Extract the [x, y] coordinate from the center of the cell holding the provided text.  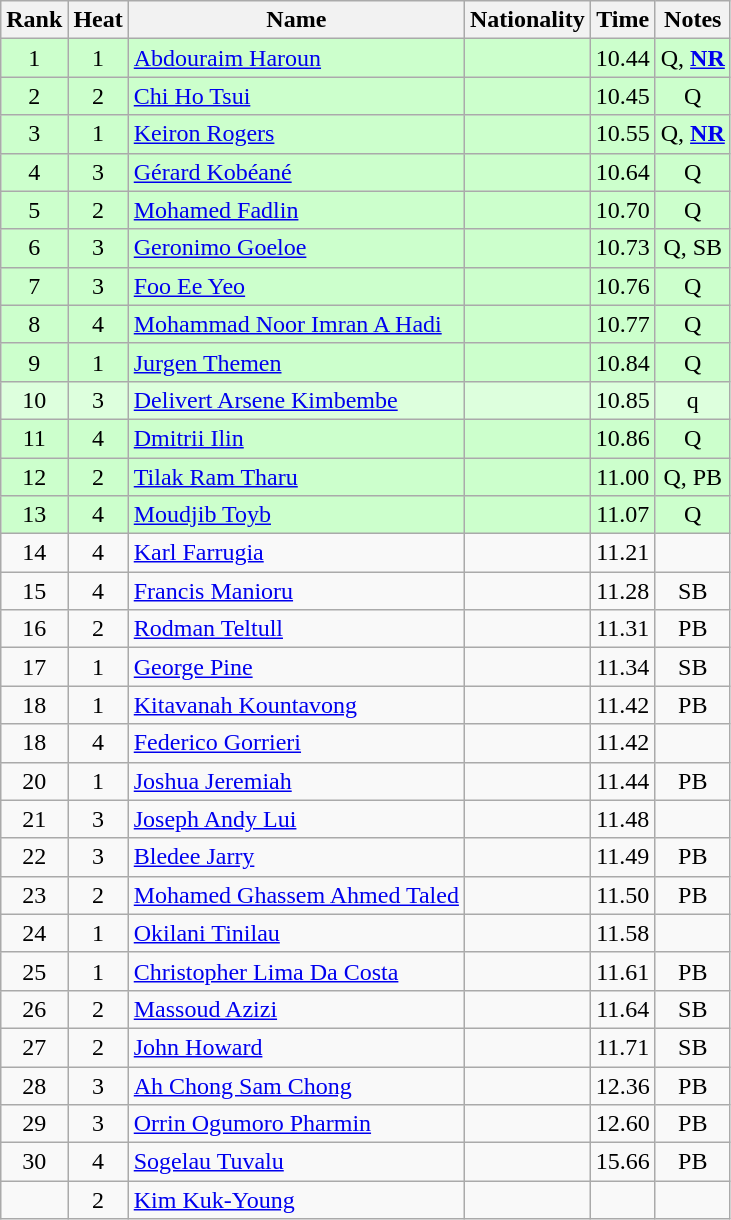
25 [34, 971]
11 [34, 438]
Rodman Teltull [296, 629]
Sogelau Tuvalu [296, 1162]
14 [34, 553]
11.34 [622, 667]
10.76 [622, 286]
Massoud Azizi [296, 1009]
Kim Kuk-Young [296, 1200]
Dmitrii Ilin [296, 438]
Francis Manioru [296, 591]
Mohamed Fadlin [296, 210]
11.48 [622, 819]
11.00 [622, 477]
John Howard [296, 1047]
10.70 [622, 210]
15.66 [622, 1162]
17 [34, 667]
11.49 [622, 857]
Moudjib Toyb [296, 515]
Name [296, 20]
28 [34, 1085]
11.21 [622, 553]
24 [34, 933]
10.86 [622, 438]
10 [34, 400]
Geronimo Goeloe [296, 248]
Bledee Jarry [296, 857]
Okilani Tinilau [296, 933]
11.44 [622, 781]
11.64 [622, 1009]
23 [34, 895]
7 [34, 286]
Karl Farrugia [296, 553]
Q, SB [692, 248]
26 [34, 1009]
Gérard Kobéané [296, 172]
29 [34, 1124]
Abdouraim Haroun [296, 58]
9 [34, 362]
5 [34, 210]
Heat [98, 20]
16 [34, 629]
12 [34, 477]
Keiron Rogers [296, 134]
Mohammad Noor Imran A Hadi [296, 324]
27 [34, 1047]
Mohamed Ghassem Ahmed Taled [296, 895]
10.55 [622, 134]
11.31 [622, 629]
Joseph Andy Lui [296, 819]
11.61 [622, 971]
10.84 [622, 362]
30 [34, 1162]
Orrin Ogumoro Pharmin [296, 1124]
10.45 [622, 96]
Kitavanah Kountavong [296, 705]
Tilak Ram Tharu [296, 477]
21 [34, 819]
Federico Gorrieri [296, 743]
20 [34, 781]
Foo Ee Yeo [296, 286]
Q, PB [692, 477]
Delivert Arsene Kimbembe [296, 400]
10.73 [622, 248]
Ah Chong Sam Chong [296, 1085]
6 [34, 248]
11.71 [622, 1047]
Jurgen Themen [296, 362]
Christopher Lima Da Costa [296, 971]
11.28 [622, 591]
10.64 [622, 172]
Time [622, 20]
12.60 [622, 1124]
11.50 [622, 895]
10.85 [622, 400]
Rank [34, 20]
22 [34, 857]
10.44 [622, 58]
8 [34, 324]
15 [34, 591]
10.77 [622, 324]
12.36 [622, 1085]
13 [34, 515]
Nationality [527, 20]
q [692, 400]
George Pine [296, 667]
11.58 [622, 933]
11.07 [622, 515]
Chi Ho Tsui [296, 96]
Notes [692, 20]
Joshua Jeremiah [296, 781]
